Extract the [x, y] coordinate from the center of the cell holding the provided text.  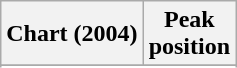
Chart (2004) [72, 34]
Peakposition [189, 34]
